Identify which cell holds the provided text, then report its (x, y) central coordinate. 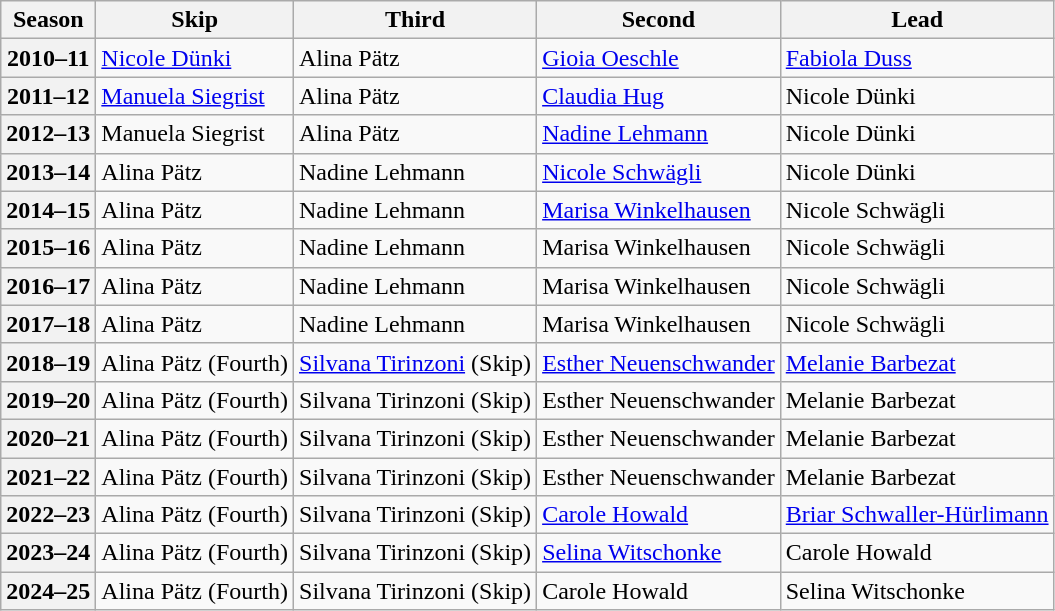
2013–14 (48, 172)
Claudia Hug (659, 96)
2020–21 (48, 438)
2023–24 (48, 553)
Briar Schwaller-Hürlimann (917, 515)
2018–19 (48, 362)
2019–20 (48, 400)
2014–15 (48, 210)
2012–13 (48, 134)
Season (48, 20)
Fabiola Duss (917, 58)
Lead (917, 20)
Second (659, 20)
2021–22 (48, 477)
2024–25 (48, 591)
Third (416, 20)
Skip (195, 20)
2017–18 (48, 324)
2015–16 (48, 248)
2011–12 (48, 96)
2022–23 (48, 515)
2010–11 (48, 58)
Gioia Oeschle (659, 58)
2016–17 (48, 286)
